Detect which cell encompasses the target text, then output its (x, y) center coordinate. 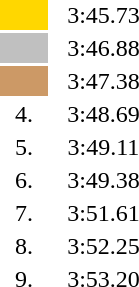
5. (24, 147)
6. (24, 180)
7. (24, 213)
8. (24, 246)
4. (24, 114)
